Search for the cell housing the specified text and yield its [x, y] center coordinate. 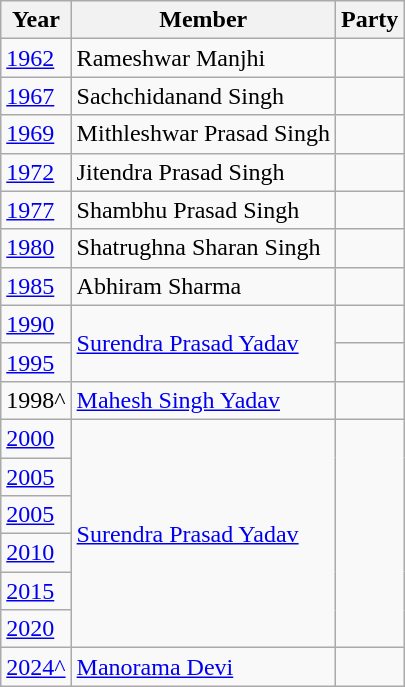
Member [203, 20]
Shatrughna Sharan Singh [203, 248]
Party [369, 20]
Jitendra Prasad Singh [203, 172]
1969 [36, 134]
1980 [36, 248]
2000 [36, 438]
1990 [36, 324]
2024^ [36, 667]
Rameshwar Manjhi [203, 58]
Sachchidanand Singh [203, 96]
1995 [36, 362]
Mahesh Singh Yadav [203, 400]
1962 [36, 58]
1977 [36, 210]
1972 [36, 172]
1998^ [36, 400]
Mithleshwar Prasad Singh [203, 134]
Year [36, 20]
2015 [36, 591]
Abhiram Sharma [203, 286]
1967 [36, 96]
Manorama Devi [203, 667]
2010 [36, 553]
1985 [36, 286]
2020 [36, 629]
Shambhu Prasad Singh [203, 210]
